Return [x, y] of the center of cell containing provided text 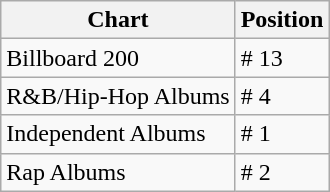
Chart [118, 20]
# 13 [282, 58]
Position [282, 20]
Independent Albums [118, 134]
# 2 [282, 172]
Rap Albums [118, 172]
Billboard 200 [118, 58]
R&B/Hip-Hop Albums [118, 96]
# 1 [282, 134]
# 4 [282, 96]
